Find where the given text appears and provide that cell's center as (x, y) coordinate. 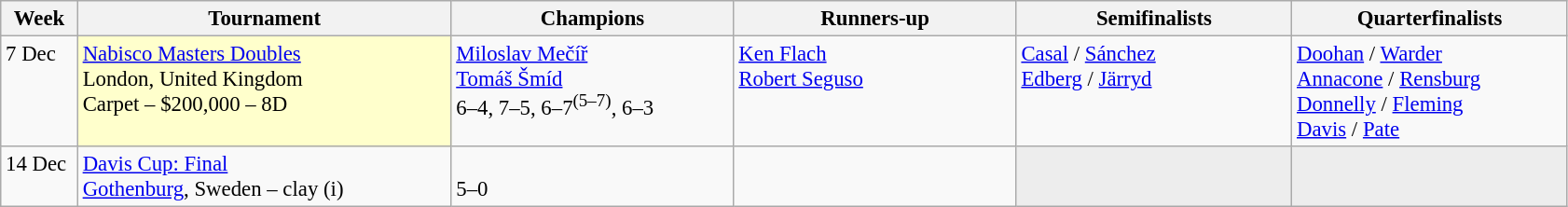
Semifinalists (1154, 19)
Quarterfinalists (1430, 19)
Nabisco Masters Doubles London, United KingdomCarpet – $200,000 – 8D (265, 91)
Champions (593, 19)
Davis Cup: Final Gothenburg, Sweden – clay (i) (265, 177)
14 Dec (39, 177)
Casal / Sánchez Edberg / Järryd (1154, 91)
Week (39, 19)
Ken Flach Robert Seguso (874, 91)
Doohan / Warder Annacone / Rensburg Donnelly / Fleming Davis / Pate (1430, 91)
7 Dec (39, 91)
Miloslav Mečíř Tomáš Šmíd6–4, 7–5, 6–7(5–7), 6–3 (593, 91)
Runners-up (874, 19)
Tournament (265, 19)
5–0 (593, 177)
